Find where the given text appears and provide that cell's center as (x, y) coordinate. 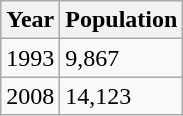
Population (122, 20)
14,123 (122, 96)
2008 (30, 96)
9,867 (122, 58)
Year (30, 20)
1993 (30, 58)
